Detect which cell encompasses the target text, then output its (X, Y) center coordinate. 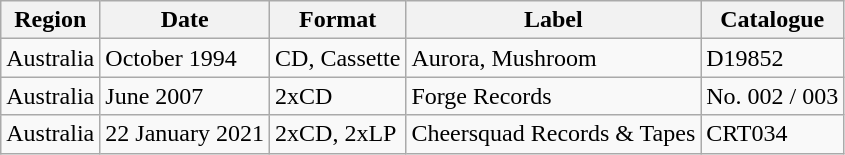
Catalogue (772, 20)
Date (185, 20)
Cheersquad Records & Tapes (554, 134)
D19852 (772, 58)
No. 002 / 003 (772, 96)
Region (50, 20)
CRT034 (772, 134)
Format (338, 20)
Label (554, 20)
22 January 2021 (185, 134)
2xCD, 2xLP (338, 134)
CD, Cassette (338, 58)
Forge Records (554, 96)
2xCD (338, 96)
October 1994 (185, 58)
June 2007 (185, 96)
Aurora, Mushroom (554, 58)
